From the cell containing the given text, extract its center point as (X, Y) coordinate. 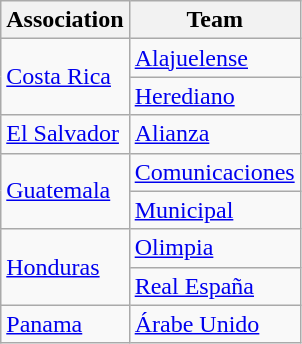
Árabe Unido (214, 324)
Honduras (65, 267)
Alajuelense (214, 58)
Herediano (214, 96)
Comunicaciones (214, 172)
Team (214, 20)
Panama (65, 324)
Municipal (214, 210)
Alianza (214, 134)
El Salvador (65, 134)
Guatemala (65, 191)
Olimpia (214, 248)
Real España (214, 286)
Association (65, 20)
Costa Rica (65, 77)
